Search for the cell housing the specified text and yield its [x, y] center coordinate. 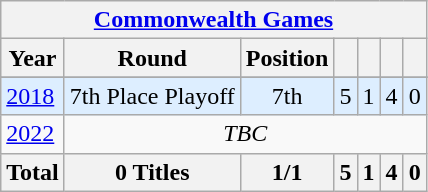
7th [287, 96]
Position [287, 58]
7th Place Playoff [152, 96]
Year [33, 58]
2018 [33, 96]
1/1 [287, 172]
Total [33, 172]
0 Titles [152, 172]
TBC [245, 134]
Commonwealth Games [214, 20]
Round [152, 58]
2022 [33, 134]
